Find where the given text appears and provide that cell's center as [x, y] coordinate. 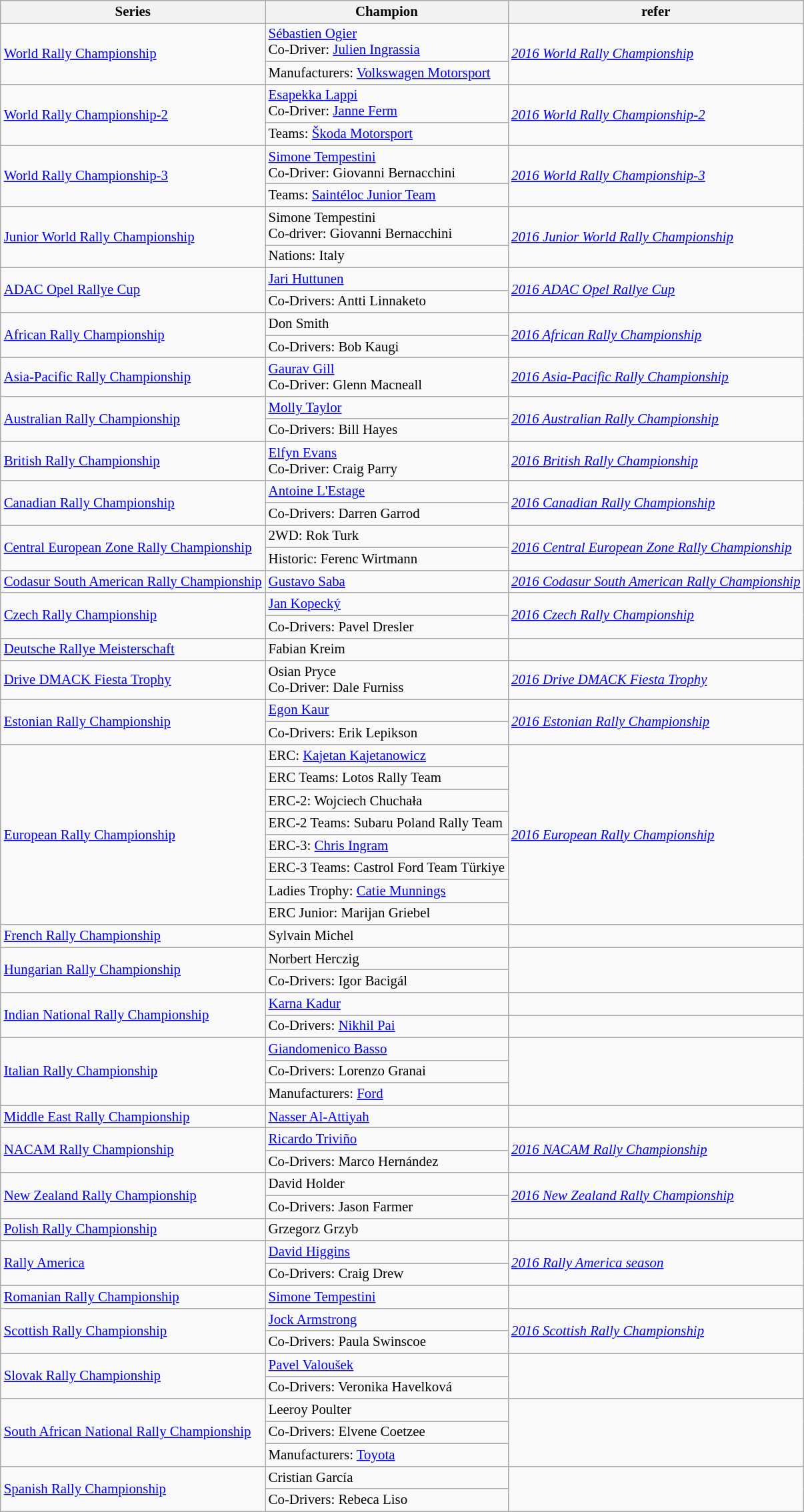
ERC Teams: Lotos Rally Team [387, 778]
2016 New Zealand Rally Championship [656, 1195]
Giandomenico Basso [387, 1049]
ERC-2 Teams: Subaru Poland Rally Team [387, 823]
Scottish Rally Championship [133, 1331]
Co-Drivers: Igor Bacigál [387, 981]
2016 World Rally Championship-3 [656, 176]
Estonian Rally Championship [133, 722]
2016 Asia-Pacific Rally Championship [656, 377]
Canadian Rally Championship [133, 503]
2016 Australian Rally Championship [656, 419]
Co-Drivers: Darren Garrod [387, 514]
Co-Drivers: Paula Swinscoe [387, 1342]
World Rally Championship [133, 53]
2016 NACAM Rally Championship [656, 1151]
Sylvain Michel [387, 936]
2016 Estonian Rally Championship [656, 722]
Molly Taylor [387, 407]
Champion [387, 12]
Jari Huttunen [387, 279]
Middle East Rally Championship [133, 1117]
Co-Drivers: Marco Hernández [387, 1161]
Rally America [133, 1263]
2016 Canadian Rally Championship [656, 503]
ADAC Opel Rallye Cup [133, 290]
Teams: Saintéloc Junior Team [387, 195]
2016 World Rally Championship [656, 53]
Don Smith [387, 324]
David Higgins [387, 1252]
Simone Tempestini [387, 1297]
ERC-3: Chris Ingram [387, 846]
Manufacturers: Ford [387, 1094]
2016 Scottish Rally Championship [656, 1331]
Deutsche Rallye Meisterschaft [133, 649]
Co-Drivers: Rebeca Liso [387, 1500]
Simone TempestiniCo-Driver: Giovanni Bernacchini [387, 165]
ERC Junior: Marijan Griebel [387, 913]
South African National Rally Championship [133, 1433]
Asia-Pacific Rally Championship [133, 377]
2016 Rally America season [656, 1263]
Co-Drivers: Elvene Coetzee [387, 1433]
Co-Drivers: Bob Kaugi [387, 347]
Nasser Al-Attiyah [387, 1117]
Antoine L'Estage [387, 491]
Pavel Valoušek [387, 1365]
Fabian Kreim [387, 649]
2016 Codasur South American Rally Championship [656, 581]
ERC: Kajetan Kajetanowicz [387, 755]
Czech Rally Championship [133, 615]
2016 ADAC Opel Rallye Cup [656, 290]
New Zealand Rally Championship [133, 1195]
Central European Zone Rally Championship [133, 548]
2016 Drive DMACK Fiesta Trophy [656, 680]
2WD: Rok Turk [387, 537]
Ladies Trophy: Catie Munnings [387, 891]
Norbert Herczig [387, 959]
Series [133, 12]
Teams: Škoda Motorsport [387, 134]
Sébastien OgierCo-Driver: Julien Ingrassia [387, 42]
Co-Drivers: Jason Farmer [387, 1207]
Esapekka LappiCo-Driver: Janne Ferm [387, 103]
Elfyn EvansCo-Driver: Craig Parry [387, 461]
Co-Drivers: Nikhil Pai [387, 1026]
2016 Central European Zone Rally Championship [656, 548]
refer [656, 12]
Junior World Rally Championship [133, 237]
Manufacturers: Volkswagen Motorsport [387, 73]
David Holder [387, 1184]
French Rally Championship [133, 936]
Co-Drivers: Pavel Dresler [387, 627]
Egon Kaur [387, 711]
Italian Rally Championship [133, 1071]
Grzegorz Grzyb [387, 1229]
Simone TempestiniCo-driver: Giovanni Bernacchini [387, 226]
Historic: Ferenc Wirtmann [387, 559]
Co-Drivers: Veronika Havelková [387, 1387]
Jock Armstrong [387, 1319]
ERC-3 Teams: Castrol Ford Team Türkiye [387, 869]
2016 African Rally Championship [656, 335]
Osian PryceCo-Driver: Dale Furniss [387, 680]
Co-Drivers: Craig Drew [387, 1275]
2016 World Rally Championship-2 [656, 115]
World Rally Championship-3 [133, 176]
Leeroy Poulter [387, 1410]
2016 Junior World Rally Championship [656, 237]
Jan Kopecký [387, 604]
Co-Drivers: Lorenzo Granai [387, 1071]
2016 European Rally Championship [656, 835]
Slovak Rally Championship [133, 1376]
Codasur South American Rally Championship [133, 581]
European Rally Championship [133, 835]
Spanish Rally Championship [133, 1489]
Co-Drivers: Erik Lepikson [387, 733]
Drive DMACK Fiesta Trophy [133, 680]
Co-Drivers: Antti Linnaketo [387, 301]
Nations: Italy [387, 256]
ERC-2: Wojciech Chuchała [387, 801]
Karna Kadur [387, 1004]
2016 Czech Rally Championship [656, 615]
Australian Rally Championship [133, 419]
Polish Rally Championship [133, 1229]
Cristian García [387, 1477]
Manufacturers: Toyota [387, 1455]
British Rally Championship [133, 461]
Gustavo Saba [387, 581]
NACAM Rally Championship [133, 1151]
Gaurav GillCo-Driver: Glenn Macneall [387, 377]
Romanian Rally Championship [133, 1297]
World Rally Championship-2 [133, 115]
African Rally Championship [133, 335]
2016 British Rally Championship [656, 461]
Hungarian Rally Championship [133, 970]
Ricardo Triviño [387, 1139]
Co-Drivers: Bill Hayes [387, 430]
Indian National Rally Championship [133, 1015]
